From the cell containing the given text, extract its center point as [x, y] coordinate. 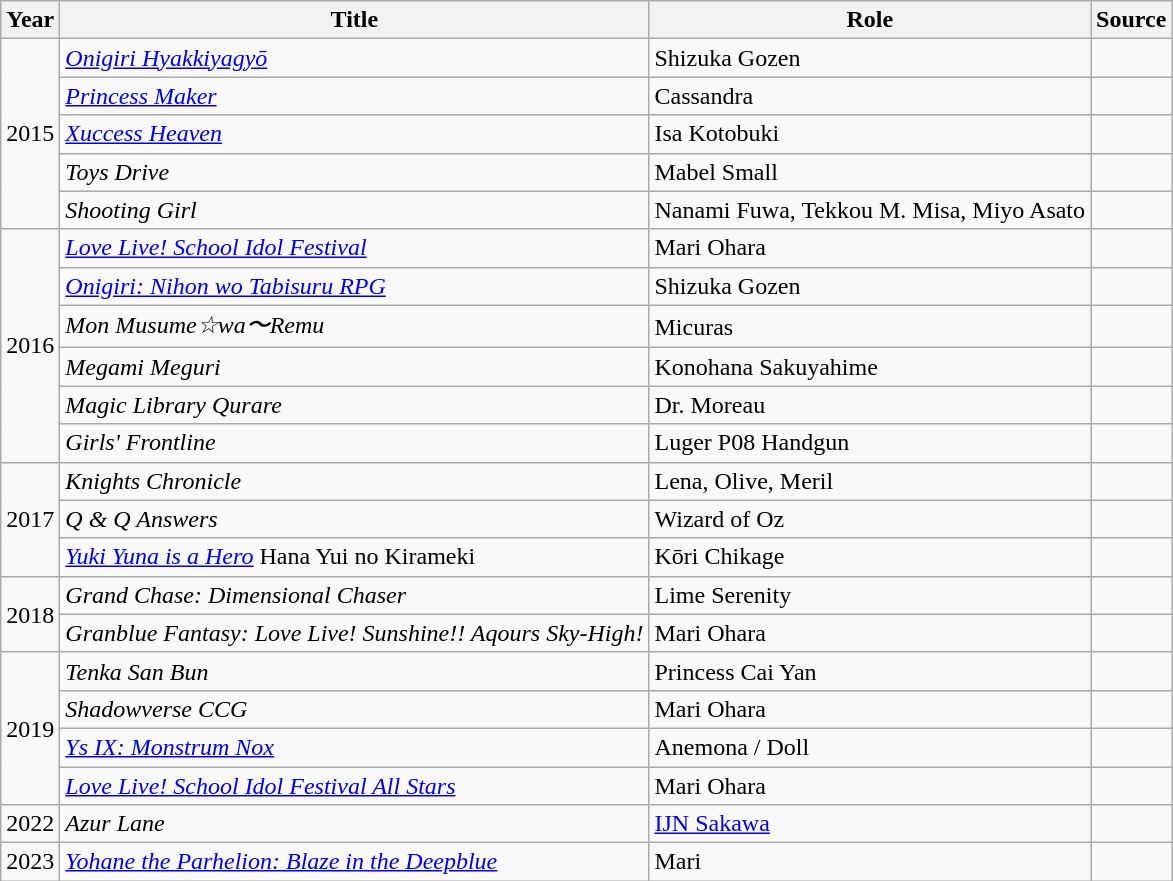
Micuras [870, 326]
Grand Chase: Dimensional Chaser [354, 595]
2016 [30, 346]
Mon Musume☆wa〜Remu [354, 326]
Love Live! School Idol Festival All Stars [354, 785]
Isa Kotobuki [870, 134]
Dr. Moreau [870, 405]
Role [870, 20]
Tenka San Bun [354, 671]
Nanami Fuwa, Tekkou M. Misa, Miyo Asato [870, 210]
Mari [870, 862]
Shadowverse CCG [354, 709]
Year [30, 20]
Onigiri: Nihon wo Tabisuru RPG [354, 286]
2018 [30, 614]
Yuki Yuna is a Hero Hana Yui no Kirameki [354, 557]
Granblue Fantasy: Love Live! Sunshine!! Aqours Sky-High! [354, 633]
Onigiri Hyakkiyagyō [354, 58]
Q & Q Answers [354, 519]
Cassandra [870, 96]
Luger P08 Handgun [870, 443]
2022 [30, 824]
Shooting Girl [354, 210]
Konohana Sakuyahime [870, 367]
Toys Drive [354, 172]
Title [354, 20]
Magic Library Qurare [354, 405]
Lime Serenity [870, 595]
Azur Lane [354, 824]
Source [1132, 20]
Ys IX: Monstrum Nox [354, 747]
IJN Sakawa [870, 824]
Princess Maker [354, 96]
Girls' Frontline [354, 443]
Lena, Olive, Meril [870, 481]
Xuccess Heaven [354, 134]
2015 [30, 134]
Anemona / Doll [870, 747]
Wizard of Oz [870, 519]
Yohane the Parhelion: Blaze in the Deepblue [354, 862]
2023 [30, 862]
Kōri Chikage [870, 557]
Knights Chronicle [354, 481]
Princess Cai Yan [870, 671]
Mabel Small [870, 172]
Love Live! School Idol Festival [354, 248]
2019 [30, 728]
2017 [30, 519]
Megami Meguri [354, 367]
